Return [X, Y] of the center of cell containing provided text 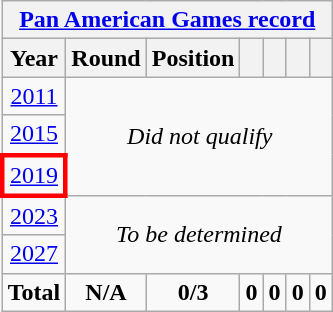
2015 [34, 135]
Year [34, 58]
Pan American Games record [167, 20]
Total [34, 292]
2019 [34, 174]
Round [106, 58]
0/3 [193, 292]
N/A [106, 292]
Position [193, 58]
2011 [34, 96]
To be determined [199, 235]
2027 [34, 254]
Did not qualify [199, 136]
2023 [34, 216]
